Output the [x, y] coordinate of the center of the cell containing the given text.  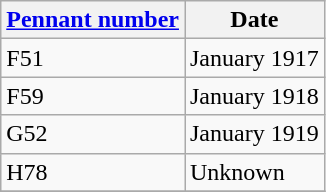
January 1919 [254, 134]
Date [254, 20]
January 1917 [254, 58]
Unknown [254, 172]
January 1918 [254, 96]
G52 [93, 134]
Pennant number [93, 20]
F59 [93, 96]
F51 [93, 58]
H78 [93, 172]
